Output the (x, y) coordinate of the center of the cell containing the given text.  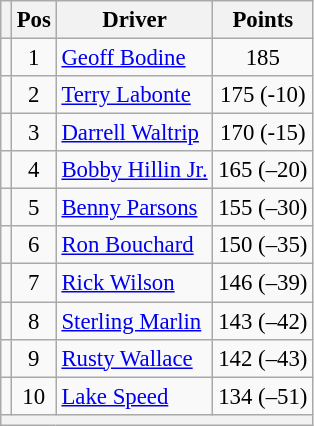
1 (34, 58)
Ron Bouchard (134, 245)
143 (–42) (263, 321)
150 (–35) (263, 245)
9 (34, 358)
134 (–51) (263, 396)
8 (34, 321)
Driver (134, 20)
Points (263, 20)
175 (-10) (263, 95)
142 (–43) (263, 358)
Rusty Wallace (134, 358)
155 (–30) (263, 208)
4 (34, 170)
6 (34, 245)
170 (-15) (263, 133)
Benny Parsons (134, 208)
Pos (34, 20)
Lake Speed (134, 396)
5 (34, 208)
Darrell Waltrip (134, 133)
Bobby Hillin Jr. (134, 170)
146 (–39) (263, 283)
185 (263, 58)
2 (34, 95)
Rick Wilson (134, 283)
10 (34, 396)
7 (34, 283)
Geoff Bodine (134, 58)
Terry Labonte (134, 95)
165 (–20) (263, 170)
3 (34, 133)
Sterling Marlin (134, 321)
